Identify which cell holds the provided text, then report its [x, y] central coordinate. 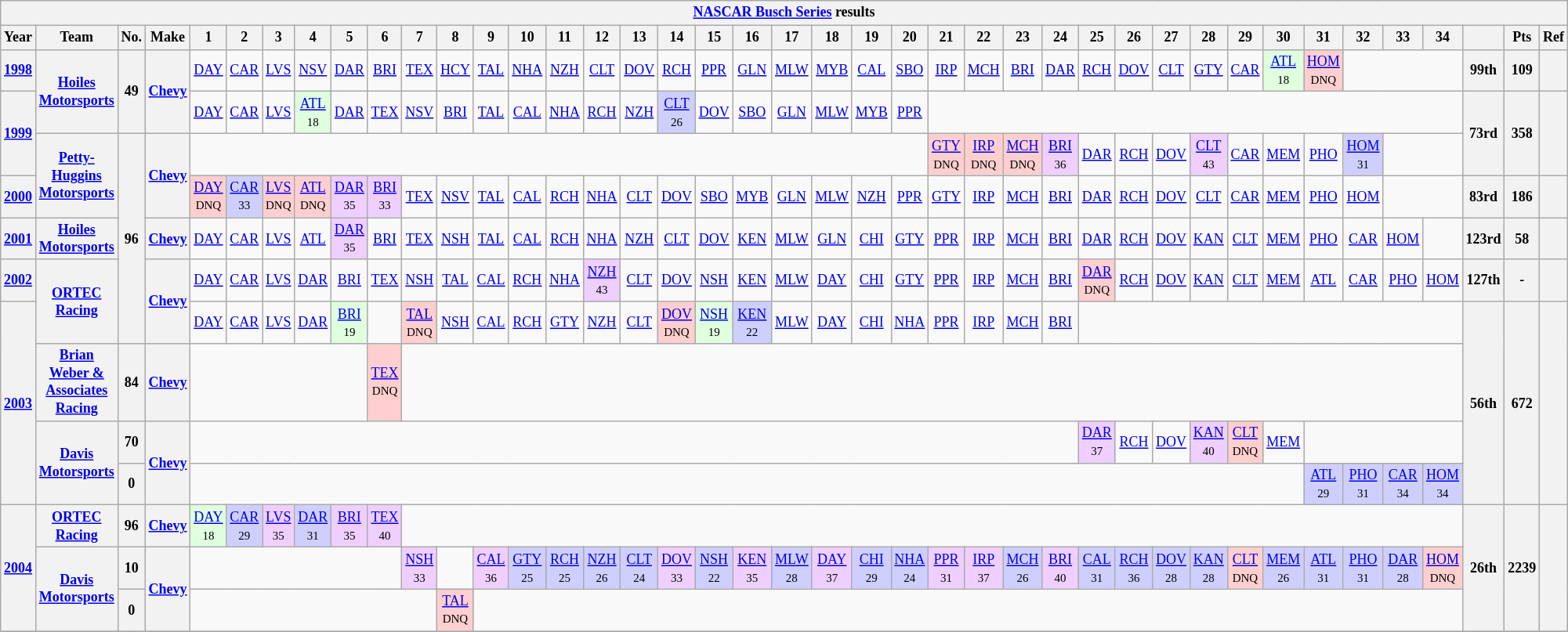
26 [1134, 38]
BRI35 [349, 526]
27 [1171, 38]
25 [1097, 38]
BRI19 [349, 323]
MCHDNQ [1023, 154]
CAR34 [1403, 484]
MEM26 [1284, 568]
20 [910, 38]
11 [565, 38]
109 [1522, 70]
127th [1483, 280]
CAL31 [1097, 568]
DOVDNQ [677, 323]
2002 [19, 280]
DARDNQ [1097, 280]
ATLDNQ [313, 197]
NASCAR Busch Series results [784, 13]
24 [1061, 38]
DOV28 [1171, 568]
28 [1208, 38]
NHA24 [910, 568]
Year [19, 38]
NSH33 [420, 568]
8 [456, 38]
34 [1443, 38]
32 [1363, 38]
DAR31 [313, 526]
Pts [1522, 38]
HOM34 [1443, 484]
2000 [19, 197]
NSH22 [714, 568]
84 [132, 382]
LVS35 [279, 526]
16 [752, 38]
15 [714, 38]
TEXDNQ [385, 382]
- [1522, 280]
70 [132, 442]
Make [168, 38]
6 [385, 38]
NZH43 [602, 280]
DAR28 [1403, 568]
DAY18 [208, 526]
HOM31 [1363, 154]
CLT24 [639, 568]
DAY37 [832, 568]
22 [983, 38]
CAR29 [244, 526]
DAYDNQ [208, 197]
GTY25 [527, 568]
KEN22 [752, 323]
ATL29 [1324, 484]
BRI33 [385, 197]
Petty-Huggins Motorsports [77, 175]
83rd [1483, 197]
BRI36 [1061, 154]
TEX40 [385, 526]
CLT26 [677, 113]
29 [1245, 38]
LVSDNQ [279, 197]
33 [1403, 38]
CHI29 [871, 568]
99th [1483, 70]
No. [132, 38]
358 [1522, 133]
14 [677, 38]
58 [1522, 239]
2239 [1522, 569]
56th [1483, 403]
Brian Weber & Associates Racing [77, 382]
9 [491, 38]
1998 [19, 70]
MCH26 [1023, 568]
123rd [1483, 239]
2 [244, 38]
2004 [19, 569]
73rd [1483, 133]
CAL36 [491, 568]
19 [871, 38]
IRP37 [983, 568]
21 [947, 38]
NSH19 [714, 323]
NZH26 [602, 568]
3 [279, 38]
Team [77, 38]
672 [1522, 403]
HCY [456, 70]
2001 [19, 239]
DOV33 [677, 568]
BRI40 [1061, 568]
1999 [19, 133]
186 [1522, 197]
30 [1284, 38]
CAR33 [244, 197]
Ref [1554, 38]
26th [1483, 569]
GTYDNQ [947, 154]
KEN35 [752, 568]
MLW28 [791, 568]
5 [349, 38]
49 [132, 91]
12 [602, 38]
DAR37 [1097, 442]
KAN28 [1208, 568]
CLT43 [1208, 154]
KAN40 [1208, 442]
RCH36 [1134, 568]
13 [639, 38]
4 [313, 38]
1 [208, 38]
17 [791, 38]
PPR31 [947, 568]
7 [420, 38]
18 [832, 38]
23 [1023, 38]
2003 [19, 403]
RCH25 [565, 568]
ATL31 [1324, 568]
31 [1324, 38]
IRPDNQ [983, 154]
